Identify which cell holds the provided text, then report its [X, Y] central coordinate. 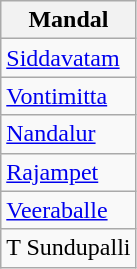
Veeraballe [68, 210]
Rajampet [68, 172]
Vontimitta [68, 96]
Siddavatam [68, 58]
Nandalur [68, 134]
Mandal [68, 20]
T Sundupalli [68, 248]
